Pinpoint the cell where the given text exists, returning its (X, Y) midpoint coordinate. 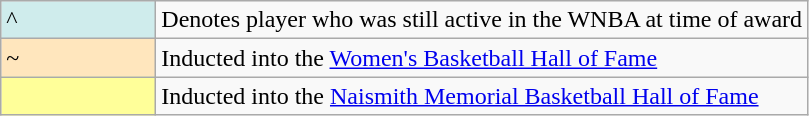
Inducted into the Women's Basketball Hall of Fame (482, 58)
^ (78, 20)
Denotes player who was still active in the WNBA at time of award (482, 20)
Inducted into the Naismith Memorial Basketball Hall of Fame (482, 96)
~ (78, 58)
